Find where the given text appears and provide that cell's center as (x, y) coordinate. 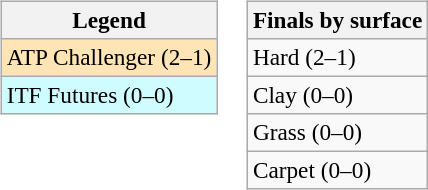
Grass (0–0) (337, 133)
ATP Challenger (2–1) (108, 57)
ITF Futures (0–0) (108, 95)
Carpet (0–0) (337, 171)
Hard (2–1) (337, 57)
Finals by surface (337, 20)
Legend (108, 20)
Clay (0–0) (337, 95)
